Identify which cell holds the provided text, then report its [x, y] central coordinate. 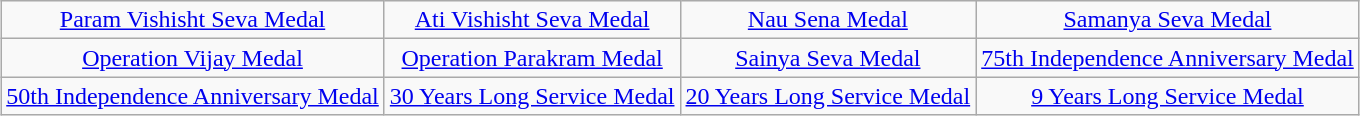
Sainya Seva Medal [828, 58]
Nau Sena Medal [828, 20]
Samanya Seva Medal [1168, 20]
20 Years Long Service Medal [828, 96]
30 Years Long Service Medal [532, 96]
Ati Vishisht Seva Medal [532, 20]
9 Years Long Service Medal [1168, 96]
50th Independence Anniversary Medal [193, 96]
75th Independence Anniversary Medal [1168, 58]
Operation Parakram Medal [532, 58]
Param Vishisht Seva Medal [193, 20]
Operation Vijay Medal [193, 58]
